Determine the [x, y] coordinate at the center of the cell enclosing the given text.  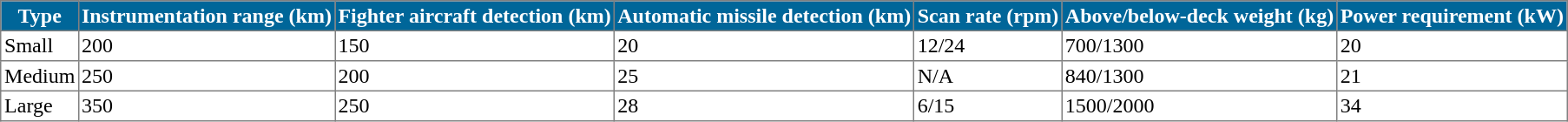
Medium [40, 76]
N/A [988, 76]
Fighter aircraft detection (km) [475, 16]
Type [40, 16]
Power requirement (kW) [1452, 16]
21 [1452, 76]
28 [764, 105]
Automatic missile detection (km) [764, 16]
34 [1452, 105]
6/15 [988, 105]
Small [40, 45]
Above/below-deck weight (kg) [1200, 16]
350 [207, 105]
150 [475, 45]
840/1300 [1200, 76]
1500/2000 [1200, 105]
Large [40, 105]
12/24 [988, 45]
25 [764, 76]
Instrumentation range (km) [207, 16]
Scan rate (rpm) [988, 16]
700/1300 [1200, 45]
